For the text-containing cell, return its midpoint in [x, y] coordinate format. 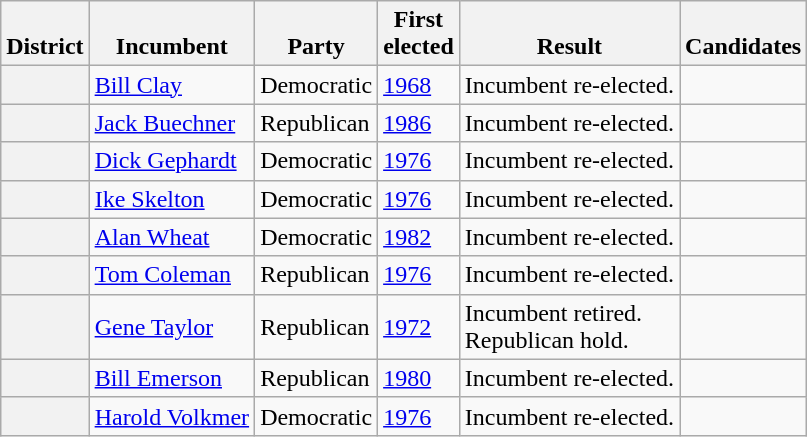
1968 [419, 85]
1980 [419, 378]
Party [316, 34]
Ike Skelton [172, 199]
Bill Clay [172, 85]
1982 [419, 237]
Harold Volkmer [172, 416]
Jack Buechner [172, 123]
1972 [419, 326]
Candidates [744, 34]
Alan Wheat [172, 237]
Incumbent [172, 34]
Gene Taylor [172, 326]
Firstelected [419, 34]
Result [569, 34]
Tom Coleman [172, 275]
Bill Emerson [172, 378]
District [45, 34]
Incumbent retired.Republican hold. [569, 326]
Dick Gephardt [172, 161]
1986 [419, 123]
